Capture the cell that displays the provided text and extract its (x, y) central coordinate. 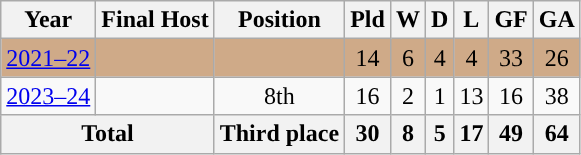
2 (408, 96)
8th (279, 96)
1 (439, 96)
13 (472, 96)
14 (368, 58)
Final Host (155, 20)
33 (511, 58)
30 (368, 134)
64 (556, 134)
Pld (368, 20)
6 (408, 58)
Total (108, 134)
26 (556, 58)
Third place (279, 134)
38 (556, 96)
L (472, 20)
Year (48, 20)
D (439, 20)
2021–22 (48, 58)
GA (556, 20)
8 (408, 134)
17 (472, 134)
2023–24 (48, 96)
Position (279, 20)
49 (511, 134)
GF (511, 20)
5 (439, 134)
W (408, 20)
